Determine the (x, y) coordinate at the center of the cell enclosing the given text.  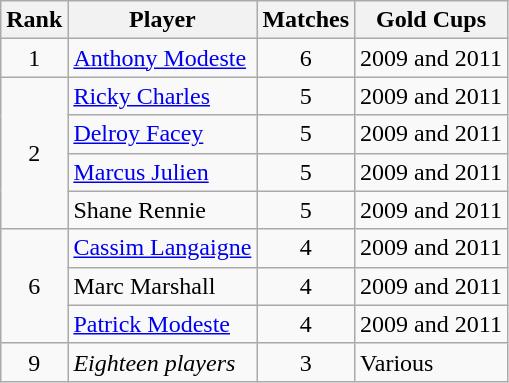
Rank (34, 20)
Shane Rennie (162, 210)
Delroy Facey (162, 134)
Marc Marshall (162, 286)
Eighteen players (162, 362)
Gold Cups (432, 20)
Marcus Julien (162, 172)
Player (162, 20)
3 (306, 362)
2 (34, 153)
Ricky Charles (162, 96)
1 (34, 58)
Matches (306, 20)
Cassim Langaigne (162, 248)
Anthony Modeste (162, 58)
Patrick Modeste (162, 324)
9 (34, 362)
Various (432, 362)
